For the text-containing cell, return its midpoint in (x, y) coordinate format. 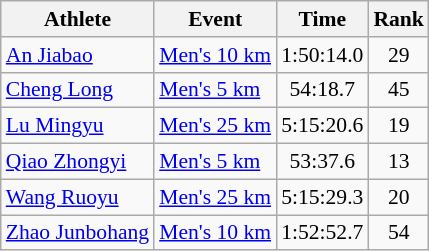
29 (398, 55)
Cheng Long (78, 90)
5:15:20.6 (322, 126)
45 (398, 90)
53:37.6 (322, 162)
Zhao Junbohang (78, 233)
Athlete (78, 19)
20 (398, 197)
54:18.7 (322, 90)
54 (398, 233)
Qiao Zhongyi (78, 162)
1:52:52.7 (322, 233)
Event (215, 19)
13 (398, 162)
1:50:14.0 (322, 55)
5:15:29.3 (322, 197)
Time (322, 19)
Wang Ruoyu (78, 197)
An Jiabao (78, 55)
Rank (398, 19)
Lu Mingyu (78, 126)
19 (398, 126)
